Detect which cell encompasses the target text, then output its [x, y] center coordinate. 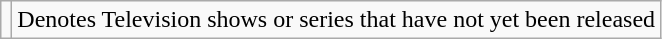
Denotes Television shows or series that have not yet been released [336, 20]
